Scan for the cell matching the given text and deliver its (x, y) coordinate at center. 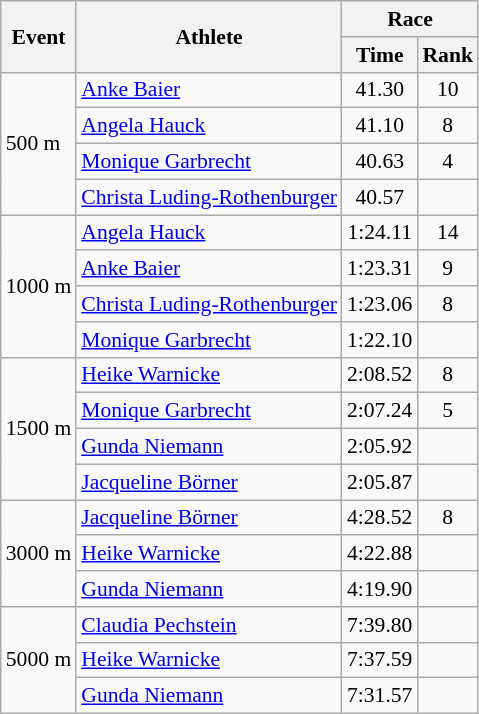
4:19.90 (380, 589)
2:07.24 (380, 411)
5 (448, 411)
40.57 (380, 197)
40.63 (380, 162)
1:23.06 (380, 304)
41.30 (380, 90)
3000 m (38, 554)
7:37.59 (380, 660)
7:31.57 (380, 696)
Claudia Pechstein (209, 625)
2:05.87 (380, 482)
1:22.10 (380, 340)
2:05.92 (380, 447)
4:28.52 (380, 518)
Time (380, 55)
5000 m (38, 660)
2:08.52 (380, 375)
1500 m (38, 428)
1:23.31 (380, 269)
41.10 (380, 126)
4:22.88 (380, 554)
10 (448, 90)
1000 m (38, 286)
Event (38, 36)
1:24.11 (380, 233)
Race (410, 19)
9 (448, 269)
4 (448, 162)
500 m (38, 143)
Rank (448, 55)
Athlete (209, 36)
14 (448, 233)
7:39.80 (380, 625)
